Find where the given text appears and provide that cell's center as [x, y] coordinate. 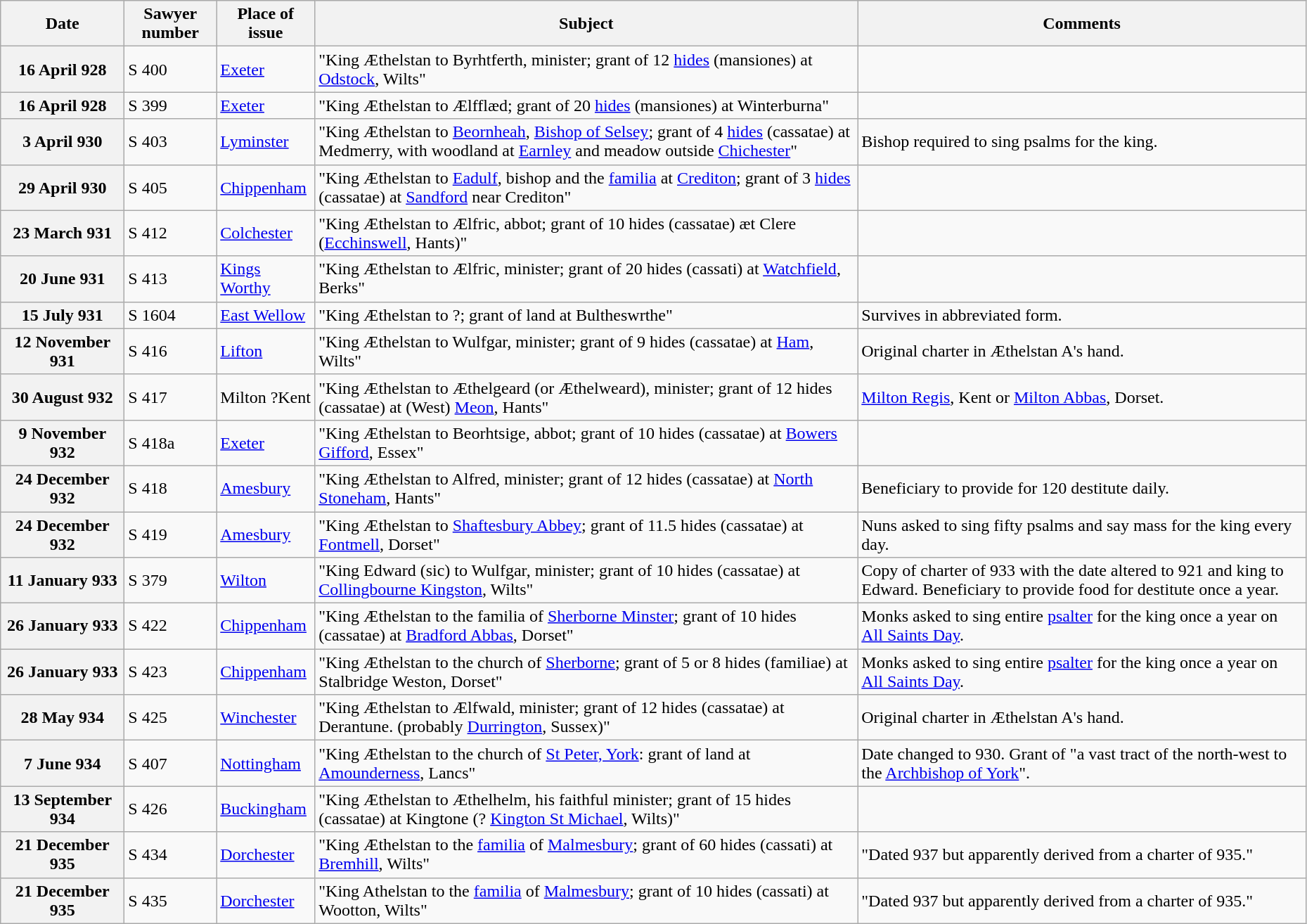
3 April 930 [63, 142]
"King Æthelstan to the church of St Peter, York: grant of land at Amounderness, Lancs" [586, 764]
Bishop required to sing psalms for the king. [1082, 142]
30 August 932 [63, 397]
S 418a [170, 443]
"King Æthelstan to Ælfwald, minister; grant of 12 hides (cassatae) at Derantune. (probably Durrington, Sussex)" [586, 717]
"King Æthelstan to the church of Sherborne; grant of 5 or 8 hides (familiae) at Stalbridge Weston, Dorset" [586, 672]
9 November 932 [63, 443]
"King Æthelstan to ?; grant of land at Bultheswrthe" [586, 315]
Lifton [266, 352]
Milton Regis, Kent or Milton Abbas, Dorset. [1082, 397]
12 November 931 [63, 352]
Lyminster [266, 142]
S 426 [170, 809]
"King Æthelstan to Beornheah, Bishop of Selsey; grant of 4 hides (cassatae) at Medmerry, with woodland at Earnley and meadow outside Chichester" [586, 142]
"King Æthelstan to Eadulf, bishop and the familia at Crediton; grant of 3 hides (cassatae) at Sandford near Crediton" [586, 187]
S 435 [170, 900]
S 407 [170, 764]
S 419 [170, 534]
"King Æthelstan to Ælfflæd; grant of 20 hides (mansiones) at Winterburna" [586, 105]
7 June 934 [63, 764]
S 413 [170, 278]
"King Æthelstan to Ælfric, minister; grant of 20 hides (cassati) at Watchfield, Berks" [586, 278]
S 399 [170, 105]
15 July 931 [63, 315]
S 434 [170, 855]
S 417 [170, 397]
Place of issue [266, 24]
20 June 931 [63, 278]
29 April 930 [63, 187]
Copy of charter of 933 with the date altered to 921 and king to Edward. Beneficiary to provide food for destitute once a year. [1082, 581]
Sawyer number [170, 24]
Kings Worthy [266, 278]
Buckingham [266, 809]
Beneficiary to provide for 120 destitute daily. [1082, 488]
"King Æthelstan to the familia of Malmesbury; grant of 60 hides (cassati) at Bremhill, Wilts" [586, 855]
S 405 [170, 187]
28 May 934 [63, 717]
S 416 [170, 352]
S 379 [170, 581]
"King Æthelstan to Shaftesbury Abbey; grant of 11.5 hides (cassatae) at Fontmell, Dorset" [586, 534]
Survives in abbreviated form. [1082, 315]
"King Æthelstan to Alfred, minister; grant of 12 hides (cassatae) at North Stoneham, Hants" [586, 488]
S 425 [170, 717]
S 412 [170, 233]
S 422 [170, 626]
23 March 931 [63, 233]
"King Æthelstan to Beorhtsige, abbot; grant of 10 hides (cassatae) at Bowers Gifford, Essex" [586, 443]
"King Æthelstan to Byrhtferth, minister; grant of 12 hides (mansiones) at Odstock, Wilts" [586, 69]
13 September 934 [63, 809]
Comments [1082, 24]
Date [63, 24]
"King Athelstan to the familia of Malmesbury; grant of 10 hides (cassati) at Wootton, Wilts" [586, 900]
Date changed to 930. Grant of "a vast tract of the north-west to the Archbishop of York". [1082, 764]
11 January 933 [63, 581]
East Wellow [266, 315]
"King Æthelstan to Æthelhelm, his faithful minister; grant of 15 hides (cassatae) at Kingtone (? Kington St Michael, Wilts)" [586, 809]
S 423 [170, 672]
"King Æthelstan to Wulfgar, minister; grant of 9 hides (cassatae) at Ham, Wilts" [586, 352]
S 1604 [170, 315]
"King Æthelstan to Æthelgeard (or Æthelweard), minister; grant of 12 hides (cassatae) at (West) Meon, Hants" [586, 397]
Winchester [266, 717]
Milton ?Kent [266, 397]
Nottingham [266, 764]
Wilton [266, 581]
"King Æthelstan to the familia of Sherborne Minster; grant of 10 hides (cassatae) at Bradford Abbas, Dorset" [586, 626]
"King Edward (sic) to Wulfgar, minister; grant of 10 hides (cassatae) at Collingbourne Kingston, Wilts" [586, 581]
Colchester [266, 233]
"King Æthelstan to Ælfric, abbot; grant of 10 hides (cassatae) æt Clere (Ecchinswell, Hants)" [586, 233]
S 400 [170, 69]
S 403 [170, 142]
Nuns asked to sing fifty psalms and say mass for the king every day. [1082, 534]
Subject [586, 24]
S 418 [170, 488]
